Output the (X, Y) coordinate of the center of the cell containing the given text.  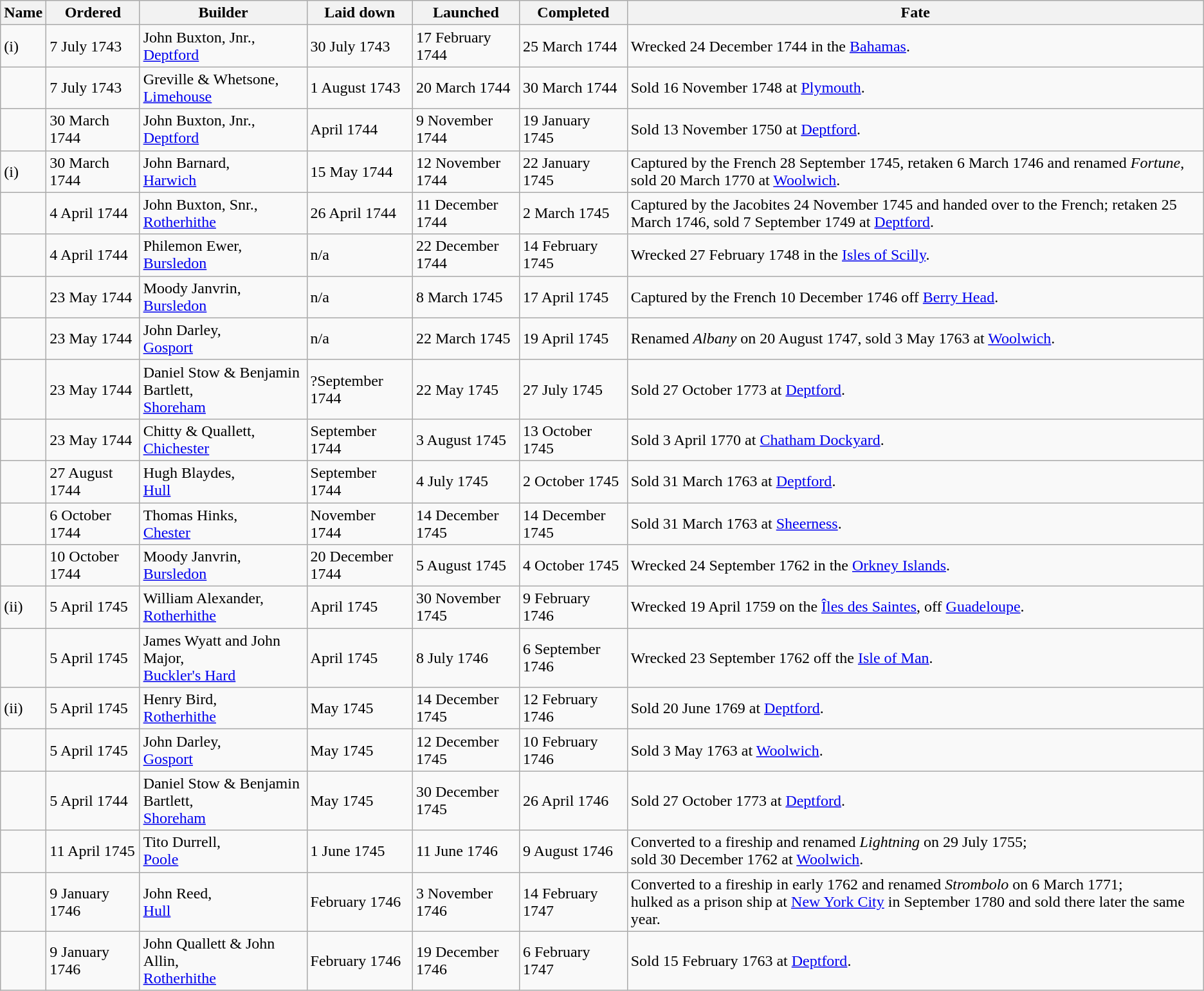
Hugh Blaydes,Hull (223, 481)
John Barnard, Harwich (223, 171)
6 February 1747 (573, 961)
Sold 13 November 1750 at Deptford. (915, 130)
12 February 1746 (573, 709)
April 1744 (360, 130)
4 July 1745 (466, 481)
2 October 1745 (573, 481)
19 January 1745 (573, 130)
27 August 1744 (93, 481)
Laid down (360, 13)
30 July 1743 (360, 46)
26 April 1744 (360, 214)
John Buxton, Snr.,Rotherhithe (223, 214)
John Reed,Hull (223, 902)
9 February 1746 (573, 607)
11 June 1746 (466, 851)
Converted to a fireship and renamed Lightning on 29 July 1755; sold 30 December 1762 at Woolwich. (915, 851)
?September 1744 (360, 389)
Fate (915, 13)
22 December 1744 (466, 255)
17 April 1745 (573, 297)
5 August 1745 (466, 566)
15 May 1744 (360, 171)
11 April 1745 (93, 851)
Wrecked 27 February 1748 in the Isles of Scilly. (915, 255)
Sold 16 November 1748 at Plymouth. (915, 87)
Wrecked 19 April 1759 on the Îles des Saintes, off Guadeloupe. (915, 607)
14 February 1745 (573, 255)
22 May 1745 (466, 389)
November 1744 (360, 523)
10 October 1744 (93, 566)
26 April 1746 (573, 801)
8 July 1746 (466, 658)
22 January 1745 (573, 171)
27 July 1745 (573, 389)
13 October 1745 (573, 440)
6 September 1746 (573, 658)
Renamed Albany on 20 August 1747, sold 3 May 1763 at Woolwich. (915, 338)
Wrecked 24 September 1762 in the Orkney Islands. (915, 566)
1 June 1745 (360, 851)
Wrecked 23 September 1762 off the Isle of Man. (915, 658)
Ordered (93, 13)
Sold 3 May 1763 at Woolwich. (915, 750)
3 November 1746 (466, 902)
Launched (466, 13)
Captured by the French 10 December 1746 off Berry Head. (915, 297)
1 August 1743 (360, 87)
Sold 31 March 1763 at Sheerness. (915, 523)
30 December 1745 (466, 801)
John Quallett & John Allin,Rotherhithe (223, 961)
Tito Durrell,Poole (223, 851)
Chitty & Quallett,Chichester (223, 440)
Sold 15 February 1763 at Deptford. (915, 961)
22 March 1745 (466, 338)
Sold 31 March 1763 at Deptford. (915, 481)
14 February 1747 (573, 902)
12 December 1745 (466, 750)
Builder (223, 13)
30 November 1745 (466, 607)
James Wyatt and John Major,Buckler's Hard (223, 658)
19 December 1746 (466, 961)
Greville & Whetsone,Limehouse (223, 87)
19 April 1745 (573, 338)
25 March 1744 (573, 46)
6 October 1744 (93, 523)
William Alexander,Rotherhithe (223, 607)
20 December 1744 (360, 566)
Name (23, 13)
9 August 1746 (573, 851)
Sold 3 April 1770 at Chatham Dockyard. (915, 440)
Wrecked 24 December 1744 in the Bahamas. (915, 46)
Philemon Ewer,Bursledon (223, 255)
Sold 20 June 1769 at Deptford. (915, 709)
Captured by the French 28 September 1745, retaken 6 March 1746 and renamed Fortune, sold 20 March 1770 at Woolwich. (915, 171)
Completed (573, 13)
9 November 1744 (466, 130)
Thomas Hinks,Chester (223, 523)
10 February 1746 (573, 750)
11 December 1744 (466, 214)
12 November 1744 (466, 171)
5 April 1744 (93, 801)
Captured by the Jacobites 24 November 1745 and handed over to the French; retaken 25 March 1746, sold 7 September 1749 at Deptford. (915, 214)
4 October 1745 (573, 566)
3 August 1745 (466, 440)
Henry Bird,Rotherhithe (223, 709)
17 February 1744 (466, 46)
20 March 1744 (466, 87)
2 March 1745 (573, 214)
8 March 1745 (466, 297)
